Return the (x, y) coordinate for the center point of the cell that contains the specified text.  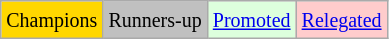
Champions (52, 20)
Promoted (252, 20)
Relegated (342, 20)
Runners-up (155, 20)
